Capture the cell that displays the provided text and extract its (X, Y) central coordinate. 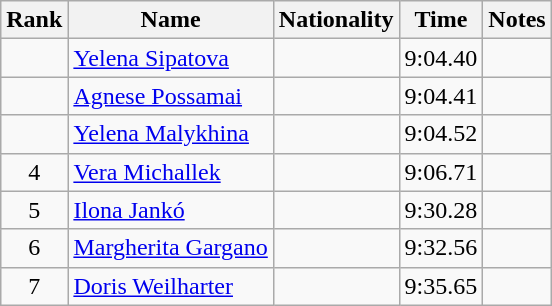
9:04.40 (441, 58)
9:04.52 (441, 134)
Name (170, 20)
Vera Michallek (170, 172)
9:32.56 (441, 248)
Notes (517, 20)
5 (34, 210)
Margherita Gargano (170, 248)
Yelena Sipatova (170, 58)
7 (34, 286)
4 (34, 172)
Ilona Jankó (170, 210)
9:06.71 (441, 172)
9:04.41 (441, 96)
6 (34, 248)
Nationality (336, 20)
9:30.28 (441, 210)
Yelena Malykhina (170, 134)
Agnese Possamai (170, 96)
Time (441, 20)
Doris Weilharter (170, 286)
9:35.65 (441, 286)
Rank (34, 20)
